Return (X, Y) of the center of cell containing provided text 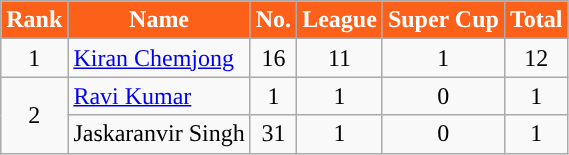
Ravi Kumar (159, 96)
Super Cup (443, 20)
Name (159, 20)
League (340, 20)
Kiran Chemjong (159, 58)
31 (273, 134)
16 (273, 58)
2 (34, 115)
Jaskaranvir Singh (159, 134)
12 (536, 58)
Total (536, 20)
Rank (34, 20)
11 (340, 58)
No. (273, 20)
